Return (X, Y) of the center of cell containing provided text 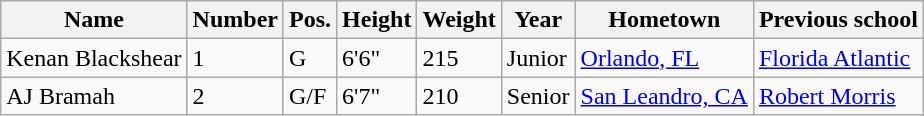
6'6" (377, 58)
Number (235, 20)
Height (377, 20)
215 (459, 58)
210 (459, 96)
Hometown (664, 20)
AJ Bramah (94, 96)
Robert Morris (838, 96)
1 (235, 58)
San Leandro, CA (664, 96)
Name (94, 20)
Junior (538, 58)
Florida Atlantic (838, 58)
Kenan Blackshear (94, 58)
Pos. (310, 20)
Weight (459, 20)
6'7" (377, 96)
Year (538, 20)
G/F (310, 96)
Orlando, FL (664, 58)
Senior (538, 96)
Previous school (838, 20)
2 (235, 96)
G (310, 58)
